Extract the (x, y) coordinate from the center of the cell holding the provided text.  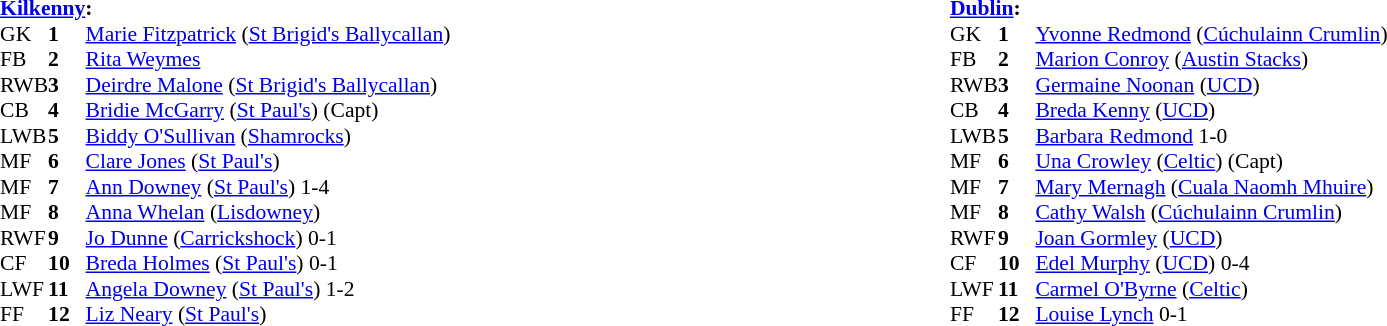
Bridie McGarry (St Paul's) (Capt) (268, 111)
Carmel O'Byrne (Celtic) (1211, 289)
Yvonne Redmond (Cúchulainn Crumlin) (1211, 34)
Mary Mernagh (Cuala Naomh Mhuire) (1211, 187)
Marion Conroy (Austin Stacks) (1211, 59)
Breda Holmes (St Paul's) 0-1 (268, 263)
Ann Downey (St Paul's) 1-4 (268, 187)
Deirdre Malone (St Brigid's Ballycallan) (268, 85)
Biddy O'Sullivan (Shamrocks) (268, 136)
Breda Kenny (UCD) (1211, 111)
Marie Fitzpatrick (St Brigid's Ballycallan) (268, 34)
Jo Dunne (Carrickshock) 0-1 (268, 238)
Angela Downey (St Paul's) 1-2 (268, 289)
Clare Jones (St Paul's) (268, 161)
Joan Gormley (UCD) (1211, 238)
Edel Murphy (UCD) 0-4 (1211, 263)
Anna Whelan (Lisdowney) (268, 213)
Una Crowley (Celtic) (Capt) (1211, 161)
Cathy Walsh (Cúchulainn Crumlin) (1211, 213)
Germaine Noonan (UCD) (1211, 85)
Barbara Redmond 1-0 (1211, 136)
Rita Weymes (268, 59)
